Capture the cell that displays the provided text and extract its [x, y] central coordinate. 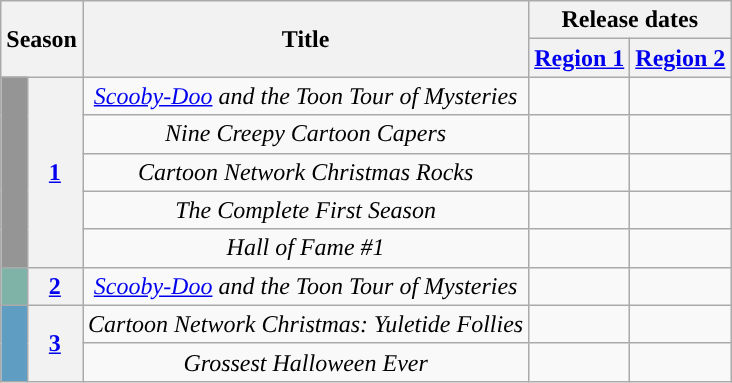
Release dates [630, 20]
2 [54, 286]
1 [54, 172]
Region 1 [580, 58]
Hall of Fame #1 [305, 248]
3 [54, 343]
The Complete First Season [305, 210]
Cartoon Network Christmas: Yuletide Follies [305, 324]
Cartoon Network Christmas Rocks [305, 172]
Region 2 [680, 58]
Nine Creepy Cartoon Capers [305, 134]
Grossest Halloween Ever [305, 362]
Title [305, 39]
Season [42, 39]
